Scan for the cell matching the given text and deliver its (X, Y) coordinate at center. 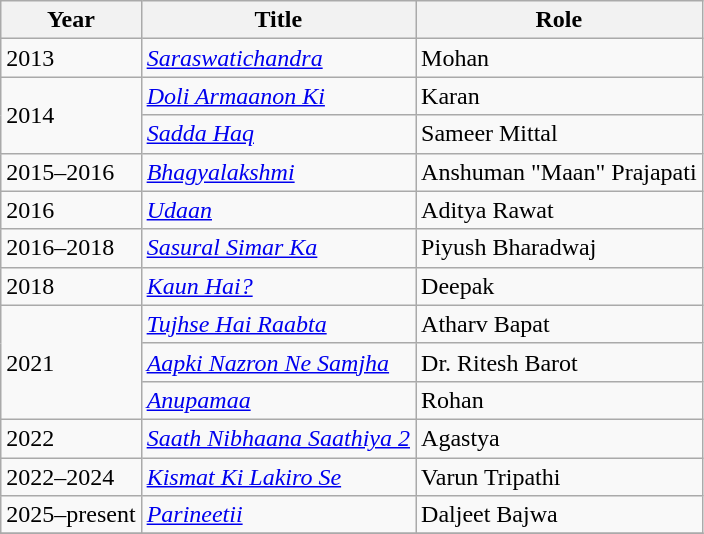
Anshuman "Maan" Prajapati (560, 172)
Doli Armaanon Ki (278, 96)
2022 (71, 438)
Atharv Bapat (560, 324)
Tujhse Hai Raabta (278, 324)
Karan (560, 96)
Agastya (560, 438)
2022–2024 (71, 477)
2013 (71, 58)
Aditya Rawat (560, 210)
Piyush Bharadwaj (560, 248)
2015–2016 (71, 172)
Title (278, 20)
Deepak (560, 286)
Aapki Nazron Ne Samjha (278, 362)
Kismat Ki Lakiro Se (278, 477)
Bhagyalakshmi (278, 172)
Daljeet Bajwa (560, 515)
Kaun Hai? (278, 286)
2016 (71, 210)
Dr. Ritesh Barot (560, 362)
Role (560, 20)
Varun Tripathi (560, 477)
2018 (71, 286)
2025–present (71, 515)
2016–2018 (71, 248)
Udaan (278, 210)
Sadda Haq (278, 134)
Year (71, 20)
2014 (71, 115)
Sameer Mittal (560, 134)
Rohan (560, 400)
Sasural Simar Ka (278, 248)
Anupamaa (278, 400)
2021 (71, 362)
Mohan (560, 58)
Saath Nibhaana Saathiya 2 (278, 438)
Saraswatichandra (278, 58)
Parineetii (278, 515)
